Identify which cell holds the provided text, then report its [X, Y] central coordinate. 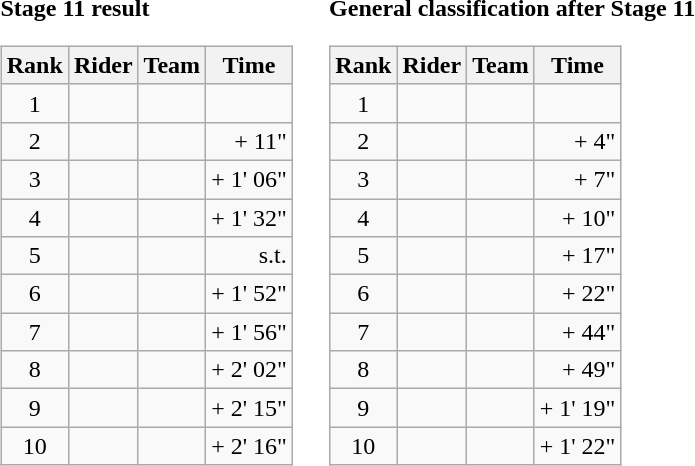
+ 22" [578, 294]
+ 2' 16" [250, 446]
+ 2' 02" [250, 370]
+ 44" [578, 332]
+ 4" [578, 141]
+ 1' 56" [250, 332]
+ 7" [578, 179]
+ 11" [250, 141]
+ 1' 52" [250, 294]
+ 1' 22" [578, 446]
+ 1' 32" [250, 217]
s.t. [250, 256]
+ 1' 06" [250, 179]
+ 49" [578, 370]
+ 2' 15" [250, 408]
+ 10" [578, 217]
+ 17" [578, 256]
+ 1' 19" [578, 408]
